From the cell containing the given text, extract its center point as (X, Y) coordinate. 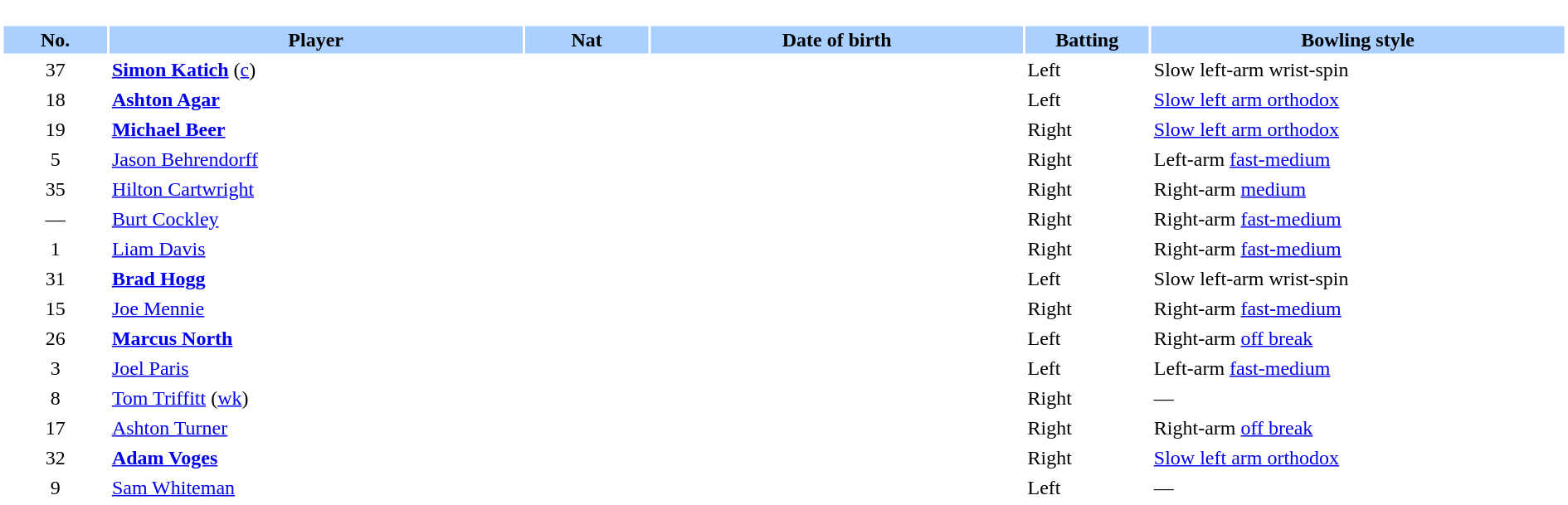
Player (316, 40)
32 (55, 458)
Ashton Turner (316, 428)
Date of birth (837, 40)
17 (55, 428)
Joel Paris (316, 368)
18 (55, 100)
Hilton Cartwright (316, 189)
Tom Triffitt (wk) (316, 398)
Nat (586, 40)
9 (55, 488)
Brad Hogg (316, 279)
Simon Katich (c) (316, 70)
Jason Behrendorff (316, 159)
Liam Davis (316, 249)
31 (55, 279)
Sam Whiteman (316, 488)
Right-arm medium (1358, 189)
Marcus North (316, 338)
26 (55, 338)
5 (55, 159)
Burt Cockley (316, 219)
15 (55, 308)
37 (55, 70)
Bowling style (1358, 40)
Adam Voges (316, 458)
8 (55, 398)
Joe Mennie (316, 308)
1 (55, 249)
Michael Beer (316, 129)
35 (55, 189)
No. (55, 40)
Ashton Agar (316, 100)
Batting (1087, 40)
3 (55, 368)
19 (55, 129)
